Output the [X, Y] coordinate of the center of the cell containing the given text.  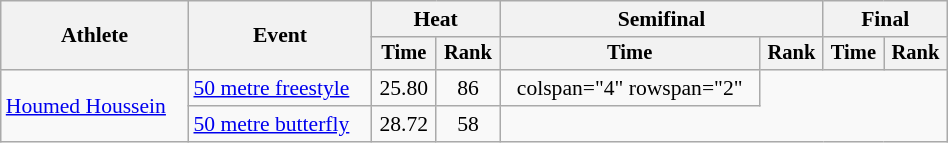
Heat [435, 19]
86 [468, 88]
Final [885, 19]
colspan="4" rowspan="2" [630, 88]
Athlete [95, 36]
Event [280, 36]
50 metre freestyle [280, 88]
25.80 [404, 88]
28.72 [404, 124]
50 metre butterfly [280, 124]
Houmed Houssein [95, 106]
Semifinal [662, 19]
58 [468, 124]
